Return the (x, y) coordinate for the center point of the cell that contains the specified text.  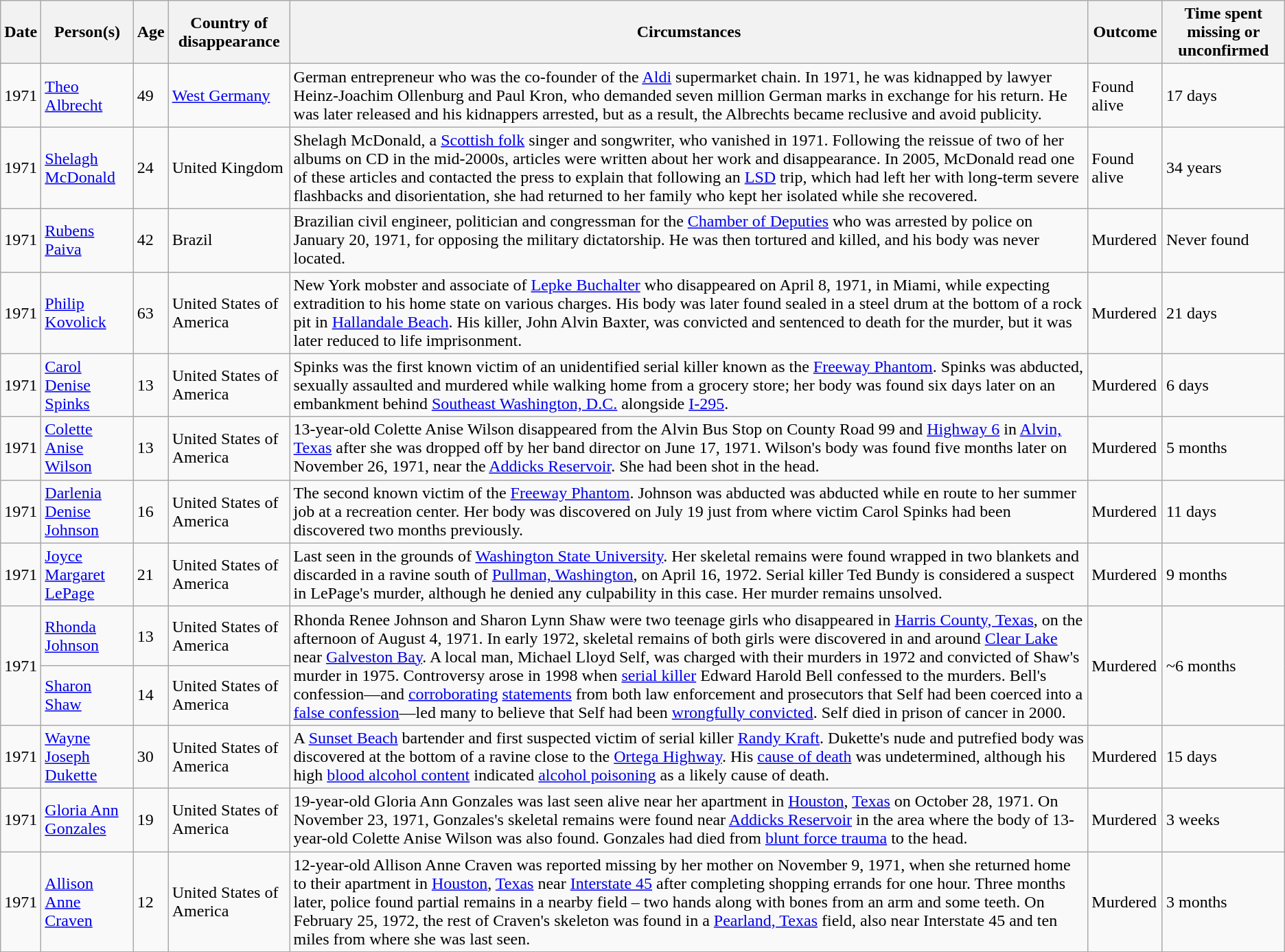
30 (151, 756)
17 days (1223, 95)
16 (151, 511)
Never found (1223, 240)
Country of disappearance (229, 32)
12 (151, 901)
3 months (1223, 901)
Sharon Shaw (87, 696)
15 days (1223, 756)
Time spent missing or unconfirmed (1223, 32)
Circumstances (689, 32)
63 (151, 313)
34 years (1223, 167)
9 months (1223, 574)
Colette Anise Wilson (87, 448)
6 days (1223, 385)
Rhonda Johnson (87, 636)
Joyce Margaret LePage (87, 574)
11 days (1223, 511)
Brazil (229, 240)
Philip Kovolick (87, 313)
19 (151, 820)
Person(s) (87, 32)
21 (151, 574)
Allison Anne Craven (87, 901)
5 months (1223, 448)
Date (21, 32)
~6 months (1223, 666)
Wayne Joseph Dukette (87, 756)
14 (151, 696)
Darlenia Denise Johnson (87, 511)
United Kingdom (229, 167)
42 (151, 240)
Age (151, 32)
21 days (1223, 313)
3 weeks (1223, 820)
West Germany (229, 95)
49 (151, 95)
Gloria Ann Gonzales (87, 820)
24 (151, 167)
Theo Albrecht (87, 95)
Shelagh McDonald (87, 167)
Carol Denise Spinks (87, 385)
Rubens Paiva (87, 240)
Outcome (1126, 32)
